Scan for the cell matching the given text and deliver its (x, y) coordinate at center. 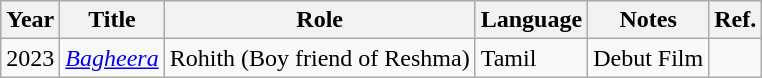
Title (112, 20)
2023 (30, 58)
Rohith (Boy friend of Reshma) (320, 58)
Year (30, 20)
Ref. (736, 20)
Language (531, 20)
Notes (648, 20)
Tamil (531, 58)
Bagheera (112, 58)
Debut Film (648, 58)
Role (320, 20)
